Extract the [X, Y] coordinate from the center of the cell holding the provided text.  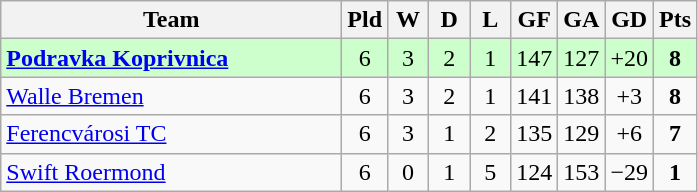
Podravka Koprivnica [172, 58]
141 [534, 96]
GA [582, 20]
GF [534, 20]
W [408, 20]
124 [534, 172]
Pts [674, 20]
D [450, 20]
+20 [630, 58]
129 [582, 134]
135 [534, 134]
0 [408, 172]
−29 [630, 172]
GD [630, 20]
Swift Roermond [172, 172]
153 [582, 172]
+6 [630, 134]
L [490, 20]
Pld [365, 20]
5 [490, 172]
Team [172, 20]
+3 [630, 96]
147 [534, 58]
138 [582, 96]
Ferencvárosi TC [172, 134]
Walle Bremen [172, 96]
127 [582, 58]
7 [674, 134]
